Locate the cell with the specified text and output its [X, Y] center coordinate. 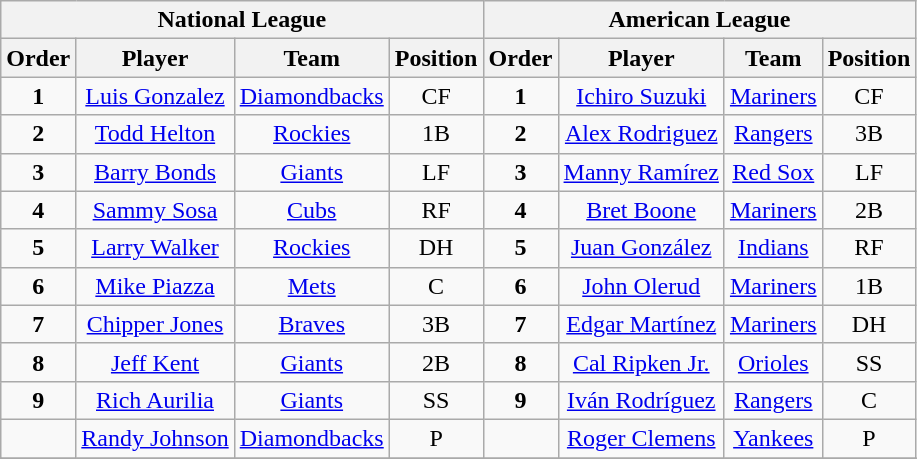
Rich Aurilia [155, 400]
Red Sox [773, 172]
Braves [312, 324]
Indians [773, 248]
Cubs [312, 210]
Luis Gonzalez [155, 96]
Manny Ramírez [641, 172]
John Olerud [641, 286]
Sammy Sosa [155, 210]
Orioles [773, 362]
Todd Helton [155, 134]
Ichiro Suzuki [641, 96]
Yankees [773, 438]
Mike Piazza [155, 286]
Juan González [641, 248]
Barry Bonds [155, 172]
Larry Walker [155, 248]
Roger Clemens [641, 438]
Jeff Kent [155, 362]
Iván Rodríguez [641, 400]
Chipper Jones [155, 324]
Bret Boone [641, 210]
Mets [312, 286]
Edgar Martínez [641, 324]
Alex Rodriguez [641, 134]
American League [700, 20]
Randy Johnson [155, 438]
Cal Ripken Jr. [641, 362]
National League [242, 20]
